Pinpoint the cell where the given text exists, returning its [X, Y] midpoint coordinate. 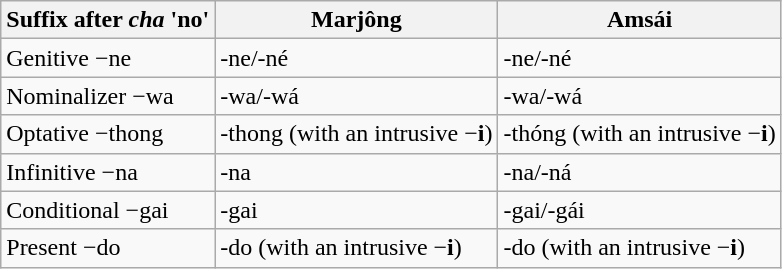
Present −do [108, 248]
Amsái [640, 20]
Marjông [356, 20]
-thóng (with an intrusive −i) [640, 134]
Suffix after cha 'no' [108, 20]
-na/-ná [640, 172]
-gai [356, 210]
Genitive −ne [108, 58]
Nominalizer −wa [108, 96]
-na [356, 172]
Conditional −gai [108, 210]
Infinitive −na [108, 172]
Optative −thong [108, 134]
-thong (with an intrusive −i) [356, 134]
-gai/-gái [640, 210]
